Return (X, Y) of the center of cell containing provided text 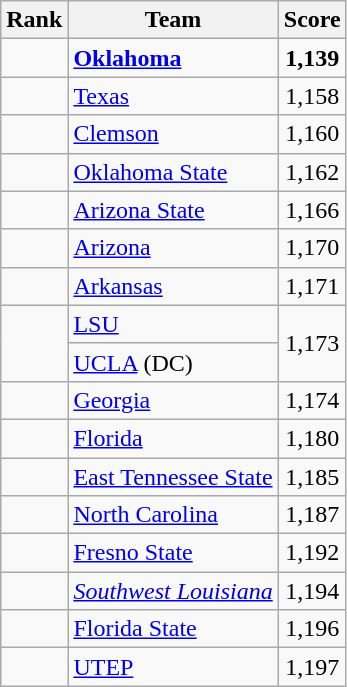
Oklahoma State (173, 172)
Arizona (173, 248)
Clemson (173, 134)
1,187 (312, 515)
1,174 (312, 400)
1,197 (312, 667)
Texas (173, 96)
1,158 (312, 96)
Arkansas (173, 286)
Florida State (173, 629)
Florida (173, 438)
East Tennessee State (173, 477)
LSU (173, 324)
1,162 (312, 172)
1,196 (312, 629)
1,171 (312, 286)
Georgia (173, 400)
Score (312, 20)
1,160 (312, 134)
1,170 (312, 248)
1,185 (312, 477)
Oklahoma (173, 58)
Fresno State (173, 553)
Southwest Louisiana (173, 591)
North Carolina (173, 515)
Rank (34, 20)
Arizona State (173, 210)
Team (173, 20)
1,166 (312, 210)
1,180 (312, 438)
1,194 (312, 591)
1,192 (312, 553)
UTEP (173, 667)
1,139 (312, 58)
UCLA (DC) (173, 362)
1,173 (312, 343)
